Return the (X, Y) coordinate for the center point of the cell that contains the specified text.  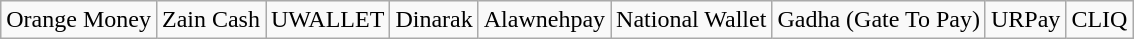
National Wallet (692, 20)
Orange Money (79, 20)
Alawnehpay (544, 20)
Dinarak (434, 20)
UWALLET (328, 20)
Zain Cash (210, 20)
Gadha (Gate To Pay) (879, 20)
URPay (1025, 20)
CLIQ (1100, 20)
